From the cell containing the given text, extract its center point as [x, y] coordinate. 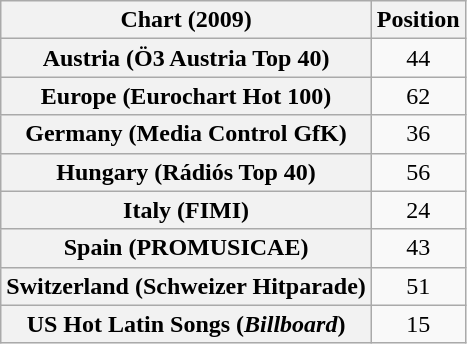
51 [418, 286]
Austria (Ö3 Austria Top 40) [186, 58]
US Hot Latin Songs (Billboard) [186, 324]
36 [418, 134]
Hungary (Rádiós Top 40) [186, 172]
Europe (Eurochart Hot 100) [186, 96]
Germany (Media Control GfK) [186, 134]
24 [418, 210]
Italy (FIMI) [186, 210]
43 [418, 248]
Position [418, 20]
15 [418, 324]
44 [418, 58]
Switzerland (Schweizer Hitparade) [186, 286]
56 [418, 172]
Chart (2009) [186, 20]
Spain (PROMUSICAE) [186, 248]
62 [418, 96]
